Locate the cell with the specified text and output its [x, y] center coordinate. 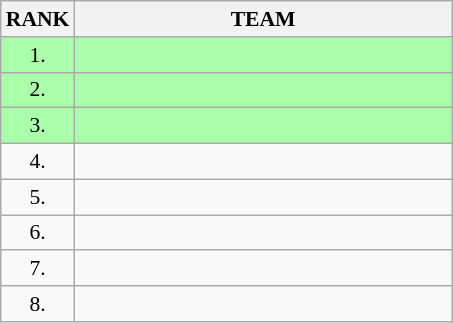
7. [38, 269]
TEAM [262, 19]
4. [38, 162]
2. [38, 90]
RANK [38, 19]
6. [38, 233]
3. [38, 126]
8. [38, 304]
5. [38, 197]
1. [38, 55]
